For the text-containing cell, return its midpoint in (X, Y) coordinate format. 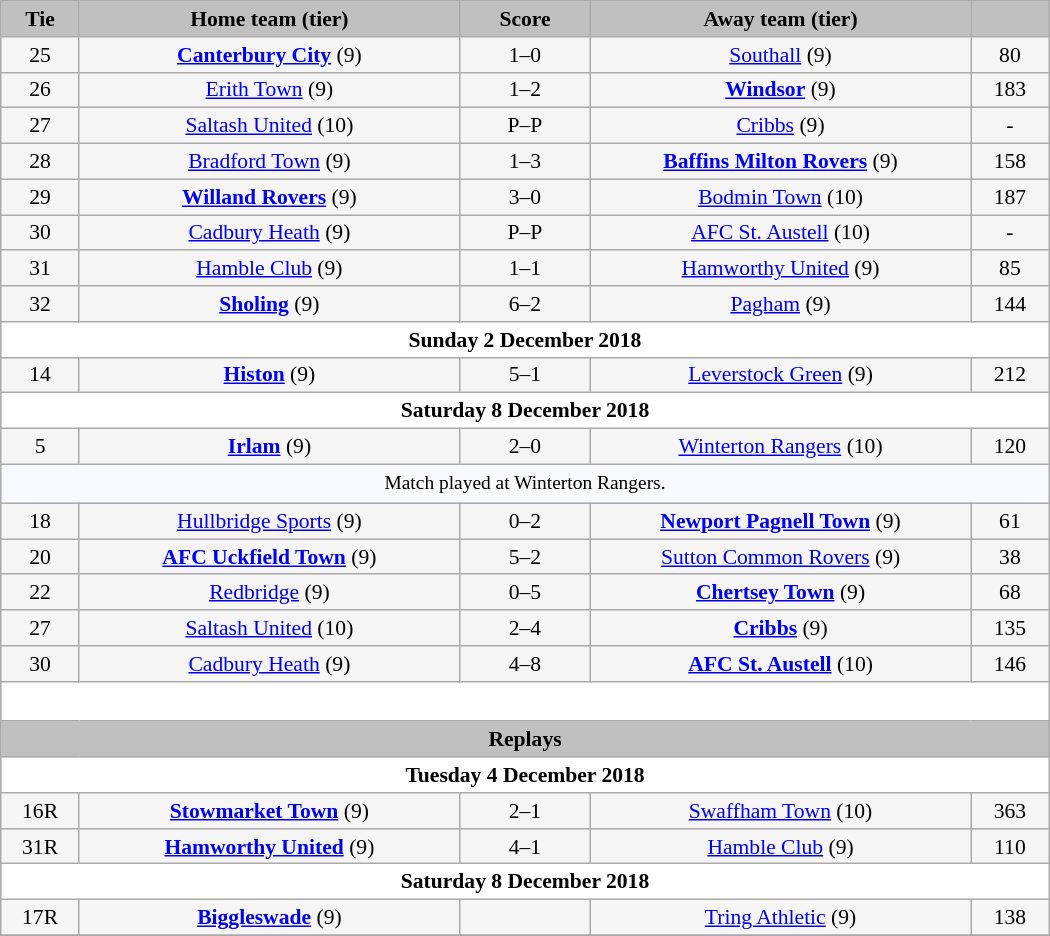
16R (40, 811)
Baffins Milton Rovers (9) (781, 162)
Windsor (9) (781, 90)
212 (1010, 375)
AFC Uckfield Town (9) (269, 557)
5–2 (524, 557)
Sunday 2 December 2018 (525, 340)
120 (1010, 447)
158 (1010, 162)
144 (1010, 304)
Chertsey Town (9) (781, 593)
110 (1010, 847)
Canterbury City (9) (269, 55)
1–1 (524, 269)
Irlam (9) (269, 447)
Match played at Winterton Rangers. (525, 484)
Leverstock Green (9) (781, 375)
1–3 (524, 162)
Tring Athletic (9) (781, 918)
29 (40, 197)
28 (40, 162)
135 (1010, 628)
183 (1010, 90)
Home team (tier) (269, 19)
38 (1010, 557)
Erith Town (9) (269, 90)
Biggleswade (9) (269, 918)
Score (524, 19)
146 (1010, 664)
Replays (525, 740)
3–0 (524, 197)
1–0 (524, 55)
0–2 (524, 522)
2–1 (524, 811)
20 (40, 557)
Winterton Rangers (10) (781, 447)
6–2 (524, 304)
Tie (40, 19)
4–8 (524, 664)
14 (40, 375)
25 (40, 55)
187 (1010, 197)
Away team (tier) (781, 19)
31 (40, 269)
Tuesday 4 December 2018 (525, 775)
Pagham (9) (781, 304)
31R (40, 847)
363 (1010, 811)
Hullbridge Sports (9) (269, 522)
Sutton Common Rovers (9) (781, 557)
0–5 (524, 593)
Newport Pagnell Town (9) (781, 522)
22 (40, 593)
Southall (9) (781, 55)
32 (40, 304)
61 (1010, 522)
80 (1010, 55)
2–0 (524, 447)
Willand Rovers (9) (269, 197)
5–1 (524, 375)
Stowmarket Town (9) (269, 811)
Redbridge (9) (269, 593)
68 (1010, 593)
138 (1010, 918)
5 (40, 447)
17R (40, 918)
26 (40, 90)
85 (1010, 269)
Bradford Town (9) (269, 162)
Histon (9) (269, 375)
Sholing (9) (269, 304)
Bodmin Town (10) (781, 197)
1–2 (524, 90)
Swaffham Town (10) (781, 811)
4–1 (524, 847)
18 (40, 522)
2–4 (524, 628)
